From the cell containing the given text, extract its center point as [x, y] coordinate. 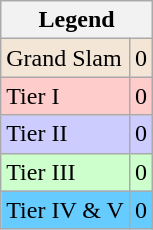
Tier IV & V [66, 210]
Tier III [66, 172]
Grand Slam [66, 58]
Legend [77, 20]
Tier II [66, 134]
Tier I [66, 96]
